Scan for the cell matching the given text and deliver its [X, Y] coordinate at center. 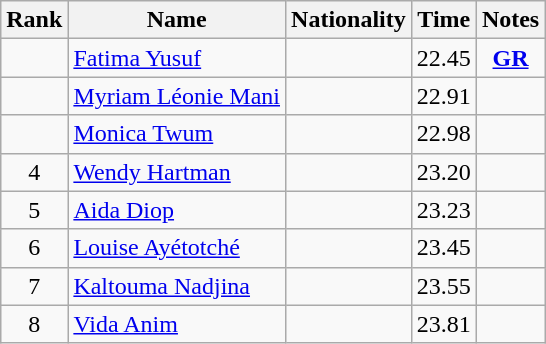
23.45 [444, 248]
7 [34, 286]
Time [444, 20]
23.23 [444, 210]
Aida Diop [177, 210]
5 [34, 210]
Monica Twum [177, 134]
22.98 [444, 134]
Kaltouma Nadjina [177, 286]
GR [510, 58]
Name [177, 20]
Rank [34, 20]
Vida Anim [177, 324]
Myriam Léonie Mani [177, 96]
4 [34, 172]
Louise Ayétotché [177, 248]
23.55 [444, 286]
Fatima Yusuf [177, 58]
6 [34, 248]
22.91 [444, 96]
23.20 [444, 172]
Wendy Hartman [177, 172]
22.45 [444, 58]
Nationality [349, 20]
8 [34, 324]
23.81 [444, 324]
Notes [510, 20]
